Identify which cell holds the provided text, then report its [X, Y] central coordinate. 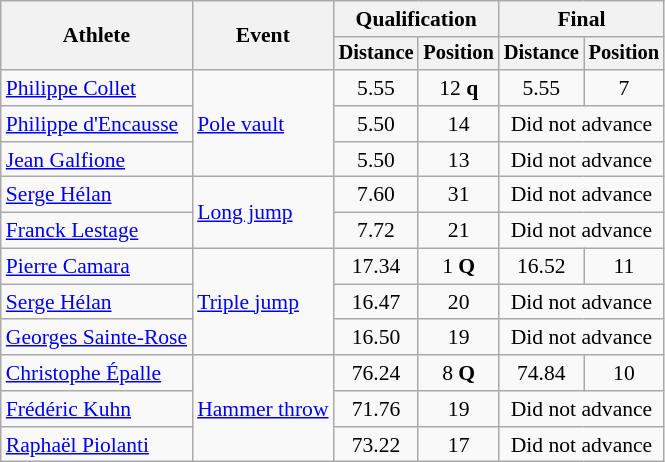
12 q [458, 88]
Christophe Épalle [96, 373]
1 Q [458, 267]
Qualification [416, 19]
Philippe Collet [96, 88]
11 [624, 267]
Long jump [262, 212]
71.76 [376, 409]
Triple jump [262, 302]
16.52 [542, 267]
17.34 [376, 267]
14 [458, 124]
Pierre Camara [96, 267]
Pole vault [262, 124]
Jean Galfione [96, 160]
Athlete [96, 36]
76.24 [376, 373]
Philippe d'Encausse [96, 124]
7.72 [376, 231]
Final [582, 19]
16.47 [376, 302]
7.60 [376, 195]
Hammer throw [262, 408]
7 [624, 88]
Franck Lestage [96, 231]
10 [624, 373]
20 [458, 302]
Event [262, 36]
21 [458, 231]
8 Q [458, 373]
Frédéric Kuhn [96, 409]
16.50 [376, 338]
74.84 [542, 373]
Georges Sainte-Rose [96, 338]
13 [458, 160]
31 [458, 195]
